Scan for the cell matching the given text and deliver its (x, y) coordinate at center. 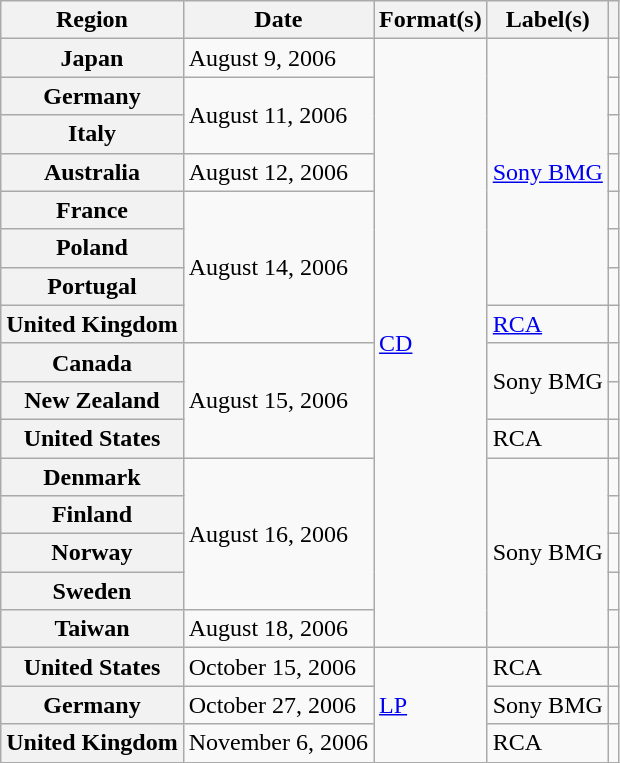
Sweden (92, 591)
Taiwan (92, 629)
Denmark (92, 477)
Italy (92, 134)
August 12, 2006 (278, 172)
Format(s) (431, 20)
Portugal (92, 286)
August 11, 2006 (278, 115)
August 14, 2006 (278, 267)
Australia (92, 172)
Region (92, 20)
Date (278, 20)
LP (431, 705)
October 27, 2006 (278, 705)
Label(s) (548, 20)
Canada (92, 362)
August 18, 2006 (278, 629)
New Zealand (92, 400)
Finland (92, 515)
August 15, 2006 (278, 400)
Poland (92, 248)
October 15, 2006 (278, 667)
Norway (92, 553)
November 6, 2006 (278, 743)
France (92, 210)
August 16, 2006 (278, 534)
CD (431, 344)
Japan (92, 58)
August 9, 2006 (278, 58)
